Return the [X, Y] coordinate for the center point of the cell that contains the specified text.  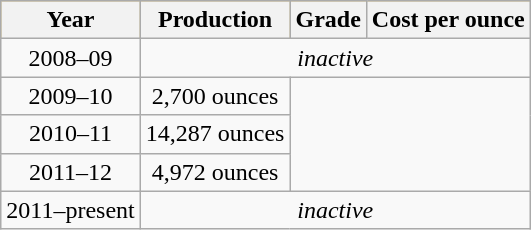
Production [215, 20]
4,972 ounces [215, 172]
Year [70, 20]
2011–present [70, 210]
2009–10 [70, 96]
2,700 ounces [215, 96]
14,287 ounces [215, 134]
Grade [328, 20]
2008–09 [70, 58]
2011–12 [70, 172]
Cost per ounce [448, 20]
2010–11 [70, 134]
